Provide the [x, y] coordinate of the cell's center where the given text is located.  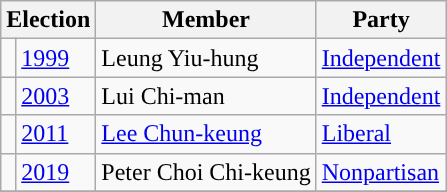
2011 [56, 134]
Peter Choi Chi-keung [206, 172]
Leung Yiu-hung [206, 58]
1999 [56, 58]
Lui Chi-man [206, 96]
Party [381, 20]
2003 [56, 96]
Member [206, 20]
Lee Chun-keung [206, 134]
Election [48, 20]
Liberal [381, 134]
Nonpartisan [381, 172]
2019 [56, 172]
